Return (x, y) of the center of cell containing provided text 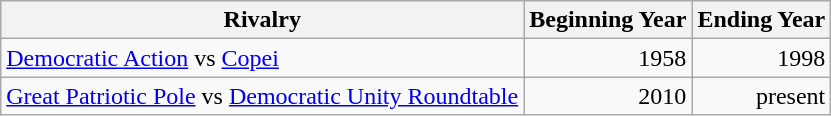
Ending Year (762, 20)
Great Patriotic Pole vs Democratic Unity Roundtable (262, 96)
Rivalry (262, 20)
1998 (762, 58)
2010 (608, 96)
Beginning Year (608, 20)
1958 (608, 58)
Democratic Action vs Copei (262, 58)
present (762, 96)
